Pinpoint the cell where the given text exists, returning its (x, y) midpoint coordinate. 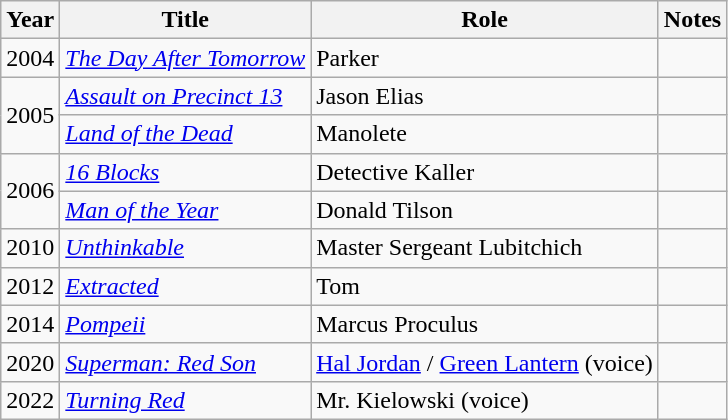
Unthinkable (186, 248)
2004 (30, 58)
Mr. Kielowski (voice) (485, 400)
Role (485, 20)
Land of the Dead (186, 134)
Man of the Year (186, 210)
2022 (30, 400)
2020 (30, 362)
2010 (30, 248)
Parker (485, 58)
Turning Red (186, 400)
The Day After Tomorrow (186, 58)
Pompeii (186, 324)
2005 (30, 115)
Tom (485, 286)
Title (186, 20)
Marcus Proculus (485, 324)
Notes (692, 20)
Year (30, 20)
Manolete (485, 134)
2006 (30, 191)
Superman: Red Son (186, 362)
2012 (30, 286)
16 Blocks (186, 172)
Hal Jordan / Green Lantern (voice) (485, 362)
2014 (30, 324)
Assault on Precinct 13 (186, 96)
Donald Tilson (485, 210)
Master Sergeant Lubitchich (485, 248)
Jason Elias (485, 96)
Detective Kaller (485, 172)
Extracted (186, 286)
